Capture the cell that displays the provided text and extract its [x, y] central coordinate. 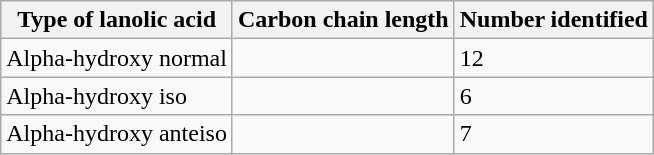
Type of lanolic acid [117, 20]
Number identified [554, 20]
Alpha-hydroxy anteiso [117, 134]
12 [554, 58]
Carbon chain length [343, 20]
6 [554, 96]
7 [554, 134]
Alpha-hydroxy normal [117, 58]
Alpha-hydroxy iso [117, 96]
